Return the [X, Y] coordinate for the center point of the cell that contains the specified text.  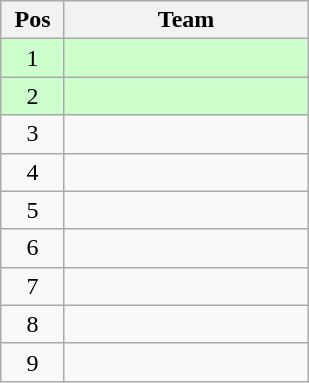
4 [33, 172]
Pos [33, 20]
5 [33, 210]
2 [33, 96]
6 [33, 248]
9 [33, 362]
7 [33, 286]
8 [33, 324]
Team [186, 20]
3 [33, 134]
1 [33, 58]
